Determine the (x, y) coordinate at the center of the cell enclosing the given text.  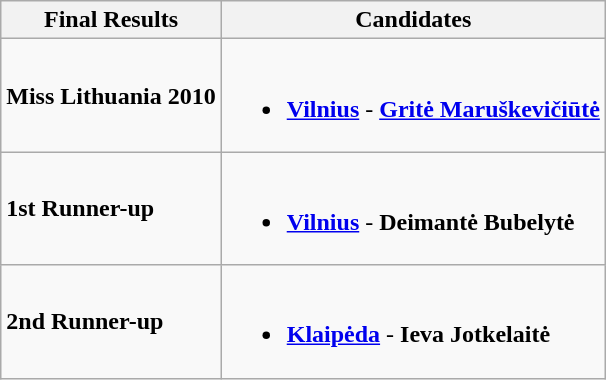
Final Results (111, 20)
1st Runner-up (111, 208)
Miss Lithuania 2010 (111, 96)
Vilnius - Deimantė Bubelytė (413, 208)
Vilnius - Gritė Maruškevičiūtė (413, 96)
2nd Runner-up (111, 322)
Candidates (413, 20)
Klaipėda - Ieva Jotkelaitė (413, 322)
